Extract the (x, y) coordinate from the center of the cell holding the provided text.  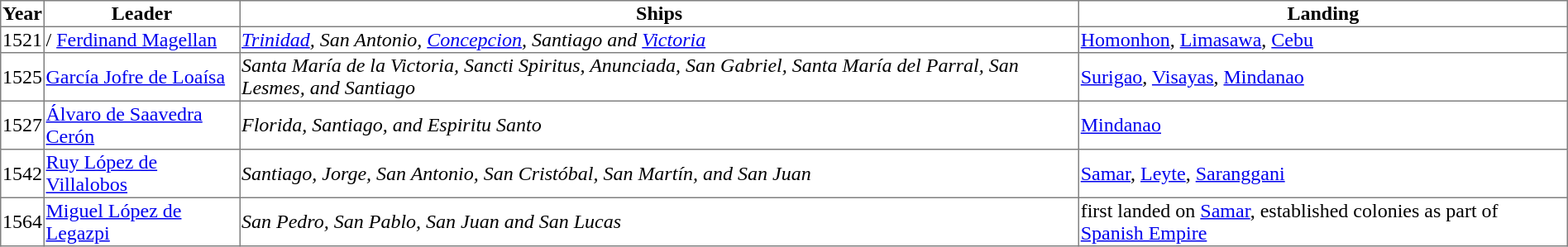
Surigao, Visayas, Mindanao (1323, 77)
Samar, Leyte, Saranggani (1323, 173)
Landing (1323, 14)
Homonhon, Limasawa, Cebu (1323, 40)
1542 (22, 173)
San Pedro, San Pablo, San Juan and San Lucas (660, 221)
Santa María de la Victoria, Sancti Spiritus, Anunciada, San Gabriel, Santa María del Parral, San Lesmes, and Santiago (660, 77)
Mindanao (1323, 125)
first landed on Samar, established colonies as part of Spanish Empire (1323, 221)
1525 (22, 77)
Álvaro de Saavedra Cerón (142, 125)
Ruy López de Villalobos (142, 173)
Santiago, Jorge, San Antonio, San Cristóbal, San Martín, and San Juan (660, 173)
1527 (22, 125)
/ Ferdinand Magellan (142, 40)
García Jofre de Loaísa (142, 77)
1564 (22, 221)
Trinidad, San Antonio, Concepcion, Santiago and Victoria (660, 40)
Florida, Santiago, and Espiritu Santo (660, 125)
Ships (660, 14)
Leader (142, 14)
1521 (22, 40)
Year (22, 14)
Miguel López de Legazpi (142, 221)
